From the cell containing the given text, extract its center point as (x, y) coordinate. 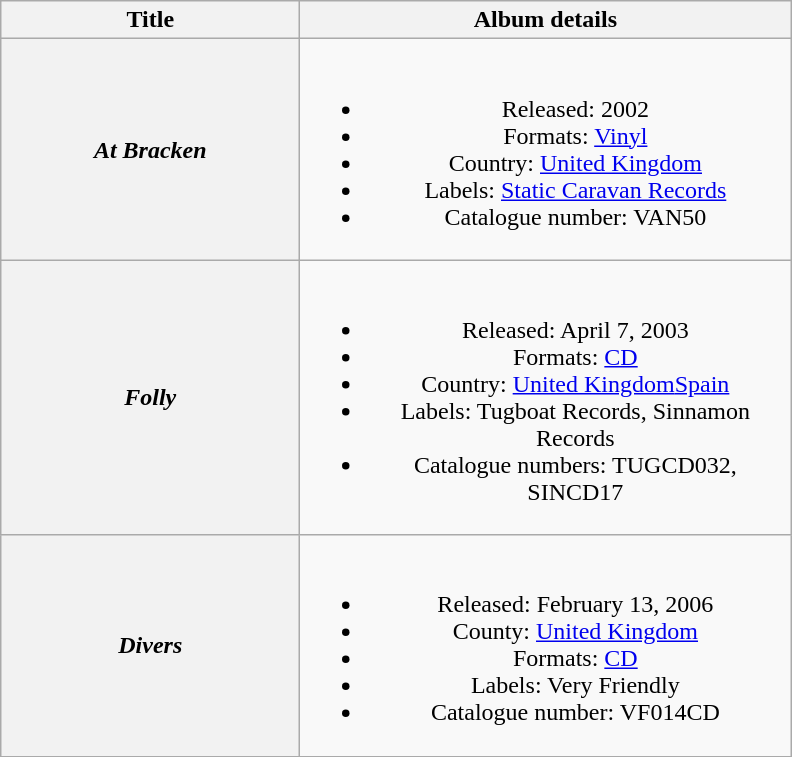
Folly (150, 398)
Released: 2002Formats: VinylCountry: United KingdomLabels: Static Caravan RecordsCatalogue number: VAN50 (546, 150)
Title (150, 20)
Album details (546, 20)
Released: April 7, 2003Formats: CDCountry: United KingdomSpainLabels: Tugboat Records, Sinnamon RecordsCatalogue numbers: TUGCD032, SINCD17 (546, 398)
At Bracken (150, 150)
Divers (150, 646)
Released: February 13, 2006County: United KingdomFormats: CDLabels: Very FriendlyCatalogue number: VF014CD (546, 646)
